Identify which cell holds the provided text, then report its [x, y] central coordinate. 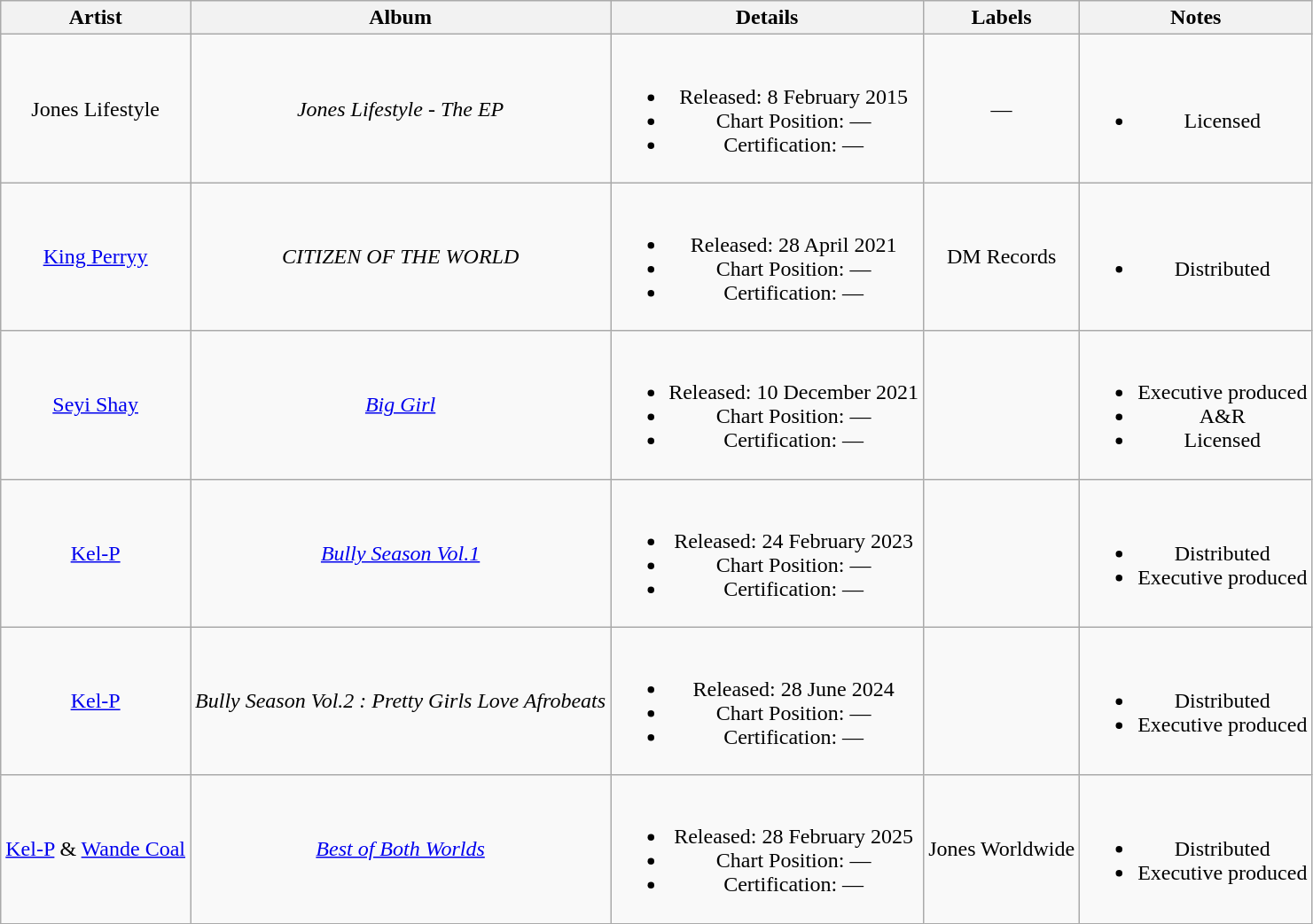
Notes [1196, 18]
DM Records [1002, 257]
Artist [96, 18]
Executive producedA&RLicensed [1196, 404]
— [1002, 108]
Labels [1002, 18]
Seyi Shay [96, 404]
Distributed [1196, 257]
Released: 8 February 2015Chart Position: —Certification: — [768, 108]
Kel-P & Wande Coal [96, 850]
Released: 28 February 2025Chart Position: —Certification: — [768, 850]
Licensed [1196, 108]
Bully Season Vol.1 [401, 553]
Details [768, 18]
Released: 28 April 2021Chart Position: —Certification: — [768, 257]
Released: 28 June 2024Chart Position: —Certification: — [768, 701]
Jones Worldwide [1002, 850]
Released: 24 February 2023Chart Position: —Certification: — [768, 553]
Jones Lifestyle - The EP [401, 108]
Best of Both Worlds [401, 850]
Big Girl [401, 404]
Released: 10 December 2021Chart Position: —Certification: — [768, 404]
CITIZEN OF THE WORLD [401, 257]
Bully Season Vol.2 : Pretty Girls Love Afrobeats [401, 701]
King Perryy [96, 257]
Album [401, 18]
Jones Lifestyle [96, 108]
